Find where the given text appears and provide that cell's center as (X, Y) coordinate. 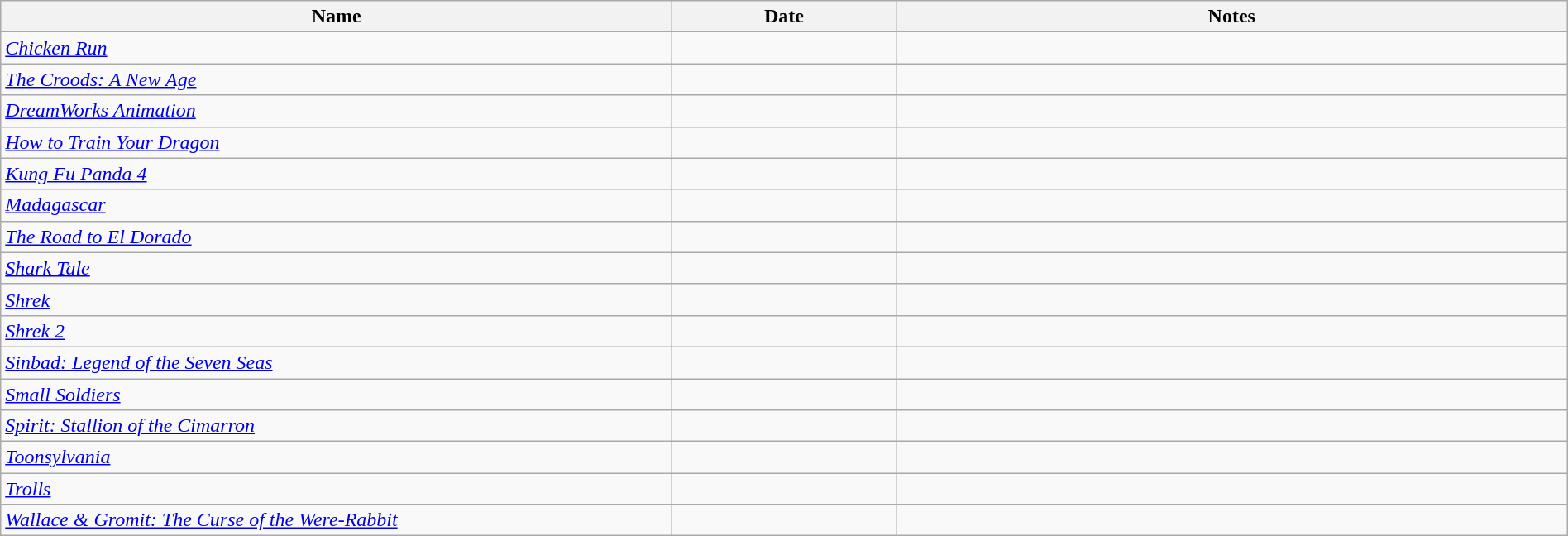
The Road to El Dorado (337, 237)
The Croods: A New Age (337, 79)
Small Soldiers (337, 395)
Spirit: Stallion of the Cimarron (337, 426)
Name (337, 17)
Toonsylvania (337, 457)
Chicken Run (337, 48)
Shark Tale (337, 268)
DreamWorks Animation (337, 111)
Kung Fu Panda 4 (337, 174)
Shrek (337, 299)
Date (784, 17)
Sinbad: Legend of the Seven Seas (337, 362)
Shrek 2 (337, 331)
Trolls (337, 489)
Madagascar (337, 205)
Wallace & Gromit: The Curse of the Were-Rabbit (337, 520)
How to Train Your Dragon (337, 142)
Notes (1231, 17)
